Provide the [X, Y] coordinate of the cell's center where the given text is located.  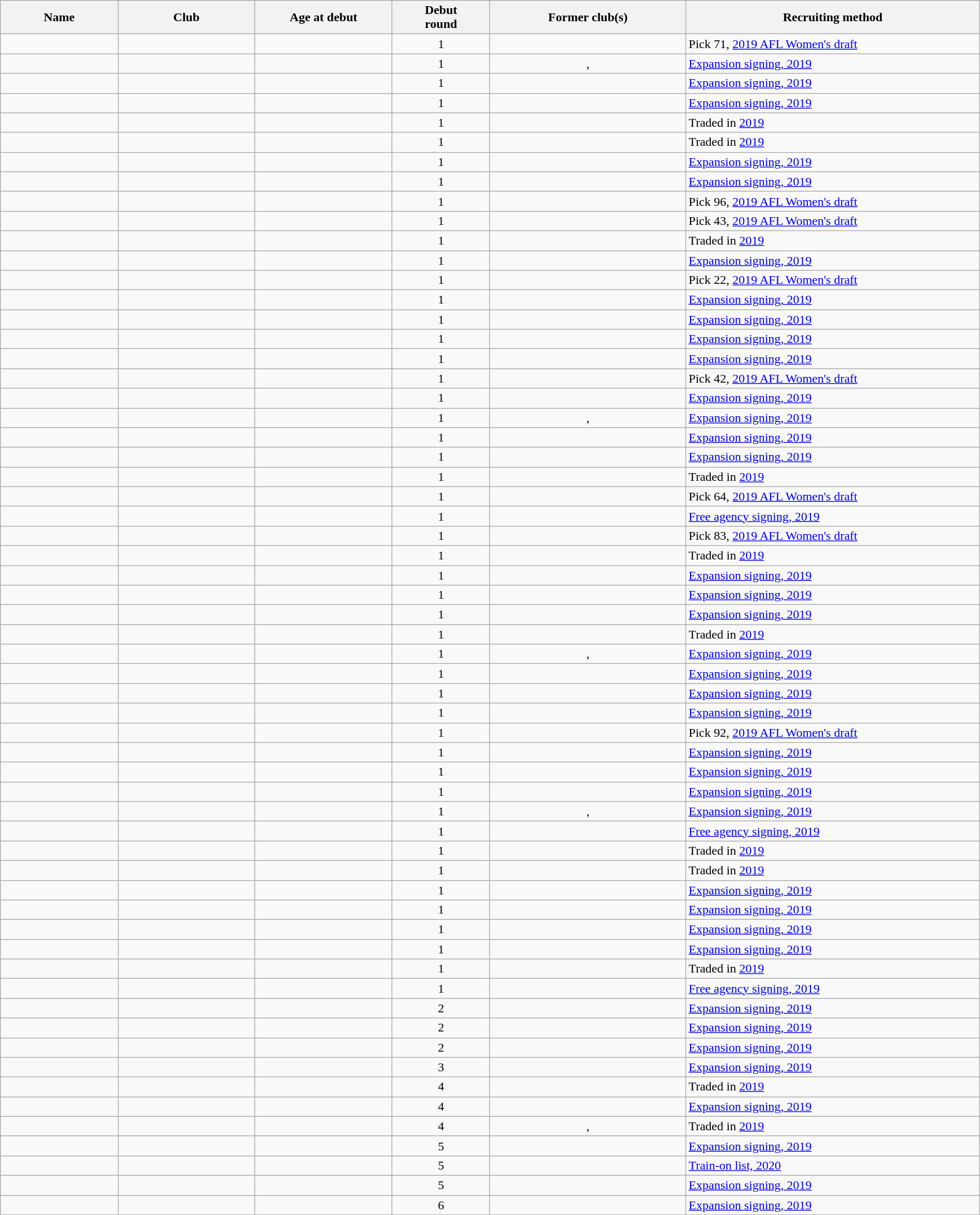
Name [59, 18]
Club [186, 18]
Pick 83, 2019 AFL Women's draft [833, 536]
Pick 96, 2019 AFL Women's draft [833, 201]
Former club(s) [588, 18]
Pick 64, 2019 AFL Women's draft [833, 496]
Age at debut [324, 18]
6 [441, 1205]
Train-on list, 2020 [833, 1165]
3 [441, 1067]
Pick 22, 2019 AFL Women's draft [833, 280]
Pick 92, 2019 AFL Women's draft [833, 733]
Pick 42, 2019 AFL Women's draft [833, 378]
Pick 71, 2019 AFL Women's draft [833, 44]
Recruiting method [833, 18]
Debutround [441, 18]
Pick 43, 2019 AFL Women's draft [833, 221]
